Return (X, Y) of the center of cell containing provided text 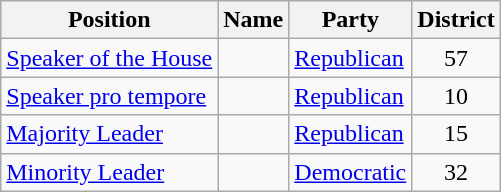
Speaker of the House (110, 58)
Position (110, 20)
Democratic (350, 172)
Minority Leader (110, 172)
Name (254, 20)
15 (456, 134)
Party (350, 20)
10 (456, 96)
Majority Leader (110, 134)
57 (456, 58)
32 (456, 172)
Speaker pro tempore (110, 96)
District (456, 20)
